Pinpoint the cell where the given text exists, returning its [x, y] midpoint coordinate. 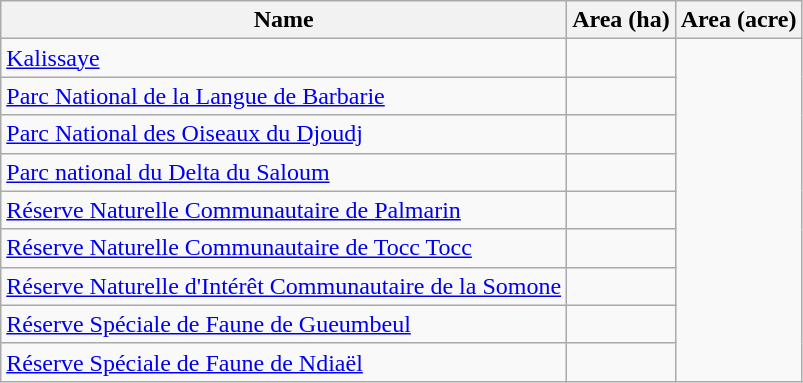
Parc National de la Langue de Barbarie [284, 96]
Kalissaye [284, 58]
Name [284, 20]
Area (ha) [622, 20]
Parc National des Oiseaux du Djoudj [284, 134]
Réserve Spéciale de Faune de Gueumbeul [284, 324]
Réserve Naturelle Communautaire de Tocc Tocc [284, 248]
Parc national du Delta du Saloum [284, 172]
Réserve Naturelle Communautaire de Palmarin [284, 210]
Réserve Naturelle d'Intérêt Communautaire de la Somone [284, 286]
Area (acre) [738, 20]
Réserve Spéciale de Faune de Ndiaël [284, 362]
